For the text-containing cell, return its midpoint in (x, y) coordinate format. 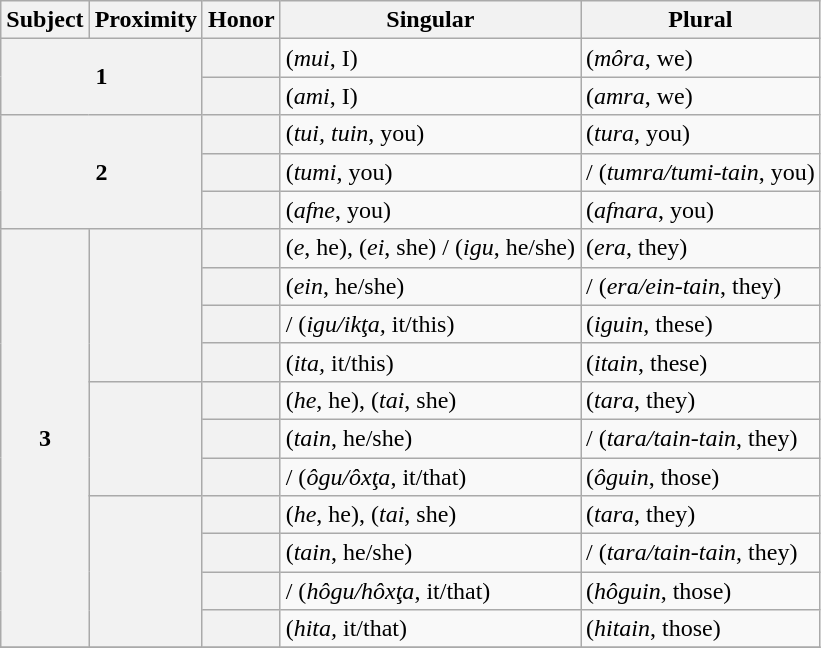
/ (igu/ikţa, it/this) (430, 324)
(itain, these) (700, 362)
Plural (700, 20)
Proximity (146, 20)
(ita, it/this) (430, 362)
(hita, it/that) (430, 629)
Honor (241, 20)
(môra, we) (700, 58)
(afnara, you) (700, 210)
(ami, I) (430, 96)
/ (ôgu/ôxţa, it/that) (430, 477)
3 (45, 438)
(e, he), (ei, she) / (igu, he/she) (430, 248)
(mui, I) (430, 58)
(ôguin, those) (700, 477)
(iguin, these) (700, 324)
(tui, tuin, you) (430, 134)
Singular (430, 20)
2 (102, 172)
/ (hôgu/hôxţa, it/that) (430, 591)
(hitain, those) (700, 629)
(tura, you) (700, 134)
Subject (45, 20)
(afne, you) (430, 210)
(tumi, you) (430, 172)
/ (tumra/tumi-tain, you) (700, 172)
/ (era/ein-tain, they) (700, 286)
1 (102, 77)
(amra, we) (700, 96)
(era, they) (700, 248)
(hôguin, those) (700, 591)
(ein, he/she) (430, 286)
